Pinpoint the cell where the given text exists, returning its [x, y] midpoint coordinate. 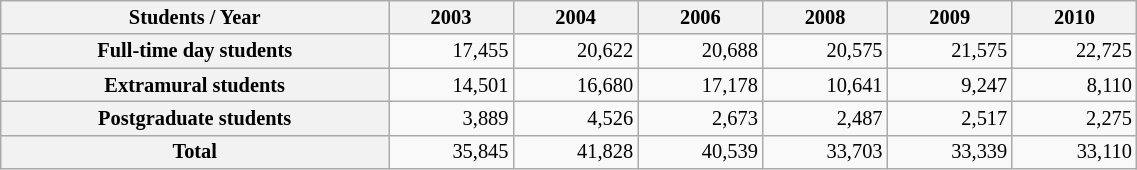
41,828 [576, 152]
4,526 [576, 118]
Total [195, 152]
2004 [576, 17]
2,517 [950, 118]
2010 [1074, 17]
33,703 [826, 152]
9,247 [950, 85]
Postgraduate students [195, 118]
8,110 [1074, 85]
Full-time day students [195, 51]
2009 [950, 17]
21,575 [950, 51]
2,487 [826, 118]
2006 [700, 17]
2,673 [700, 118]
35,845 [452, 152]
2003 [452, 17]
2,275 [1074, 118]
3,889 [452, 118]
20,622 [576, 51]
22,725 [1074, 51]
17,178 [700, 85]
14,501 [452, 85]
10,641 [826, 85]
17,455 [452, 51]
33,110 [1074, 152]
20,575 [826, 51]
33,339 [950, 152]
40,539 [700, 152]
2008 [826, 17]
Students / Year [195, 17]
16,680 [576, 85]
Extramural students [195, 85]
20,688 [700, 51]
